Find where the given text appears and provide that cell's center as (X, Y) coordinate. 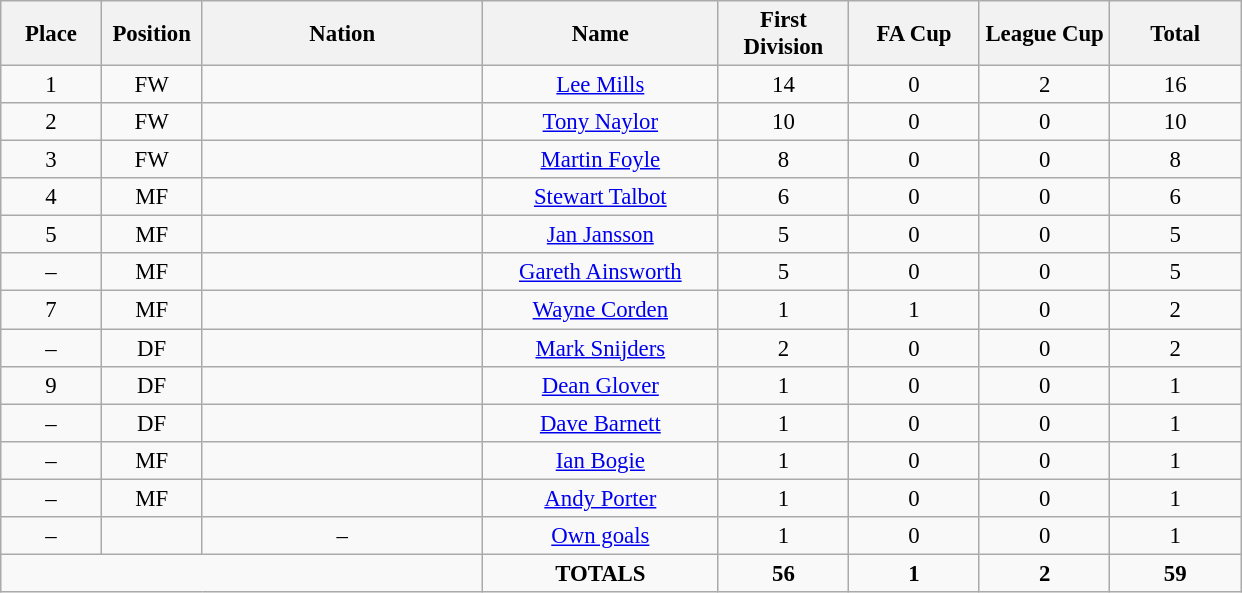
9 (52, 385)
TOTALS (601, 573)
7 (52, 310)
Own goals (601, 536)
Lee Mills (601, 85)
4 (52, 197)
Martin Foyle (601, 160)
Total (1176, 34)
59 (1176, 573)
Gareth Ainsworth (601, 273)
Andy Porter (601, 498)
First Division (784, 34)
56 (784, 573)
16 (1176, 85)
Tony Naylor (601, 122)
FA Cup (914, 34)
Stewart Talbot (601, 197)
Position (152, 34)
Dave Barnett (601, 423)
Nation (342, 34)
Name (601, 34)
14 (784, 85)
Jan Jansson (601, 235)
League Cup (1044, 34)
Dean Glover (601, 385)
Place (52, 34)
Ian Bogie (601, 460)
3 (52, 160)
Mark Snijders (601, 348)
Wayne Corden (601, 310)
